Return (X, Y) of the center of cell containing provided text 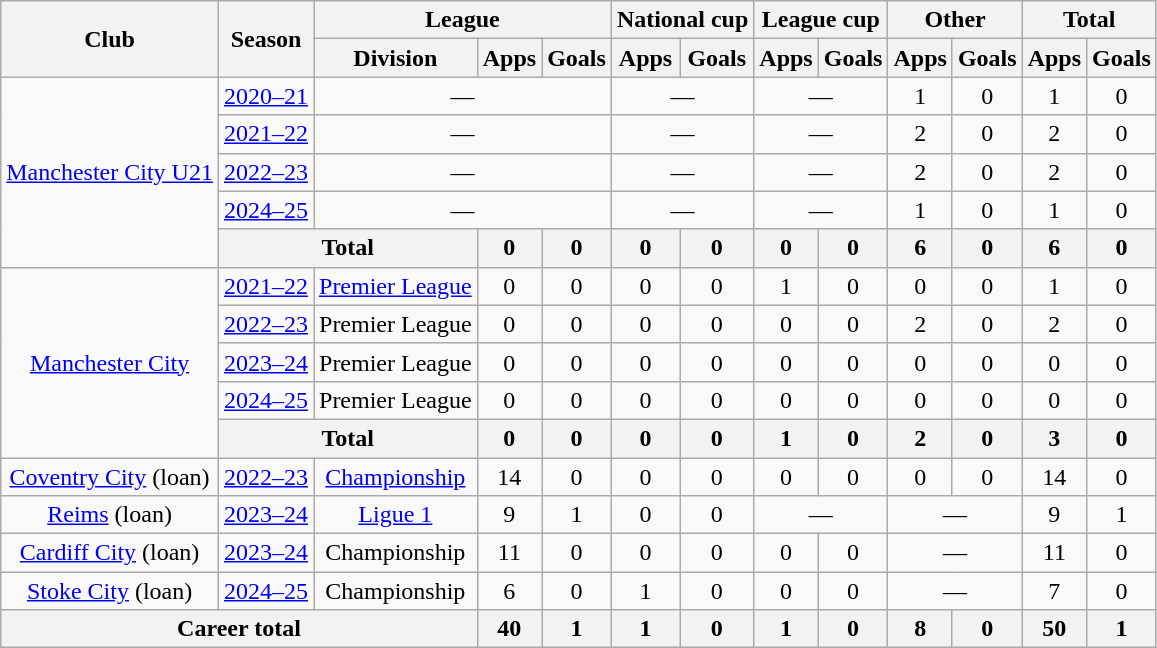
Cardiff City (loan) (110, 553)
7 (1054, 591)
50 (1054, 629)
8 (920, 629)
2020–21 (266, 96)
National cup (682, 20)
Manchester City (110, 362)
Ligue 1 (396, 515)
Coventry City (loan) (110, 477)
League (463, 20)
Stoke City (loan) (110, 591)
Manchester City U21 (110, 172)
Club (110, 39)
Season (266, 39)
Career total (239, 629)
Division (396, 58)
League cup (821, 20)
Other (955, 20)
Reims (loan) (110, 515)
40 (509, 629)
3 (1054, 438)
